Determine the (X, Y) coordinate at the center of the cell enclosing the given text.  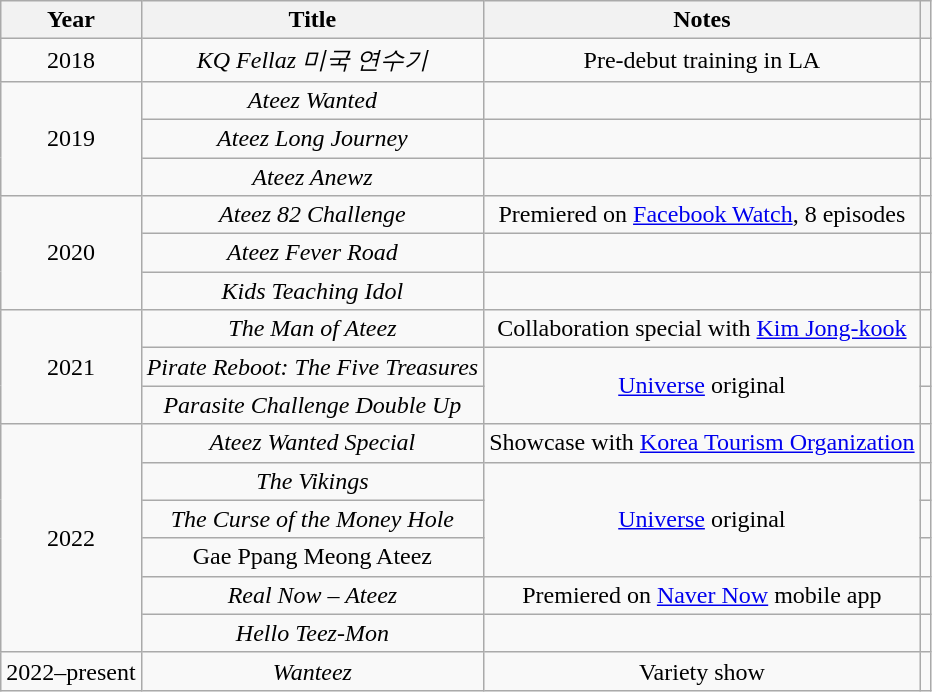
Collaboration special with Kim Jong-kook (702, 329)
Hello Teez-Mon (312, 633)
Gae Ppang Meong Ateez (312, 557)
Premiered on Facebook Watch, 8 episodes (702, 215)
Ateez Fever Road (312, 253)
Title (312, 20)
Real Now – Ateez (312, 595)
2022 (71, 538)
The Curse of the Money Hole (312, 519)
Ateez 82 Challenge (312, 215)
Pirate Reboot: The Five Treasures (312, 367)
Parasite Challenge Double Up (312, 405)
Premiered on Naver Now mobile app (702, 595)
2021 (71, 367)
Wanteez (312, 671)
Ateez Wanted Special (312, 443)
2018 (71, 60)
Notes (702, 20)
Variety show (702, 671)
Showcase with Korea Tourism Organization (702, 443)
Pre-debut training in LA (702, 60)
KQ Fellaz 미국 연수기 (312, 60)
Ateez Wanted (312, 100)
2019 (71, 138)
Year (71, 20)
Ateez Anewz (312, 177)
Ateez Long Journey (312, 138)
The Vikings (312, 481)
Kids Teaching Idol (312, 291)
2022–present (71, 671)
The Man of Ateez (312, 329)
2020 (71, 253)
